Output the [x, y] coordinate of the center of the cell containing the given text.  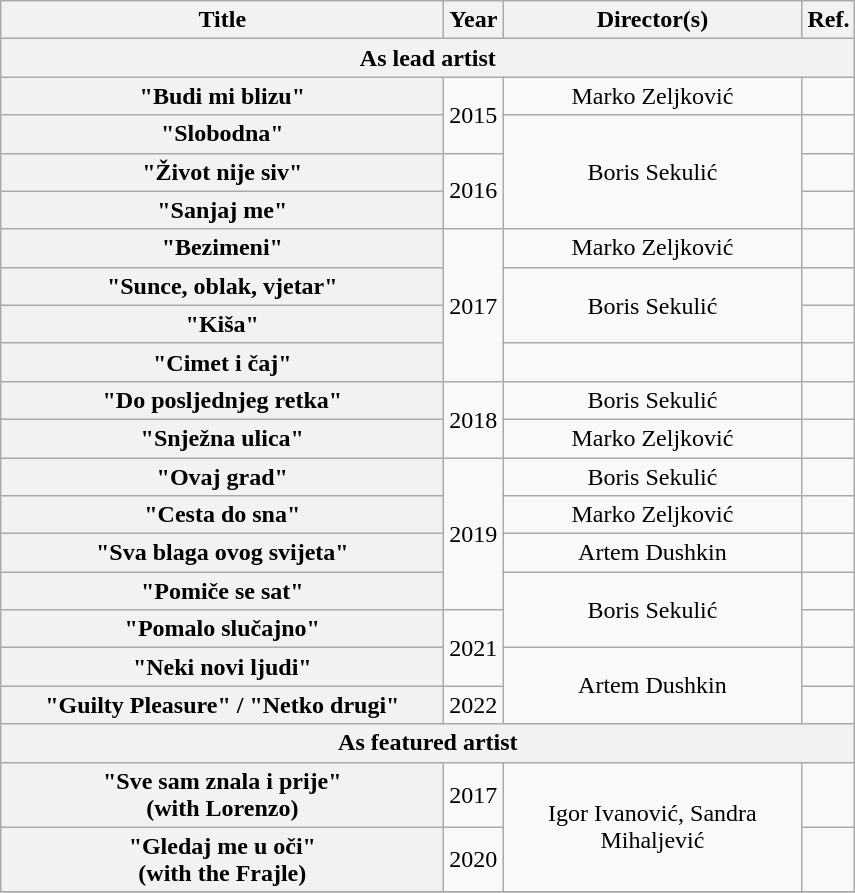
"Život nije siv" [222, 172]
"Bezimeni" [222, 248]
2021 [474, 648]
Igor Ivanović, Sandra Mihaljević [652, 827]
2015 [474, 115]
2022 [474, 705]
2019 [474, 534]
Year [474, 20]
"Pomalo slučajno" [222, 629]
2020 [474, 860]
"Guilty Pleasure" / "Netko drugi" [222, 705]
2018 [474, 419]
"Do posljednjeg retka" [222, 400]
Ref. [828, 20]
"Cesta do sna" [222, 515]
"Sunce, oblak, vjetar" [222, 286]
2016 [474, 191]
"Pomiče se sat" [222, 591]
"Slobodna" [222, 134]
Director(s) [652, 20]
"Sanjaj me" [222, 210]
"Snježna ulica" [222, 438]
"Cimet i čaj" [222, 362]
As lead artist [428, 58]
"Gledaj me u oči"(with the Frajle) [222, 860]
"Kiša" [222, 324]
"Ovaj grad" [222, 477]
"Sve sam znala i prije"(with Lorenzo) [222, 794]
As featured artist [428, 743]
"Neki novi ljudi" [222, 667]
Title [222, 20]
"Budi mi blizu" [222, 96]
"Sva blaga ovog svijeta" [222, 553]
